From the cell containing the given text, extract its center point as [x, y] coordinate. 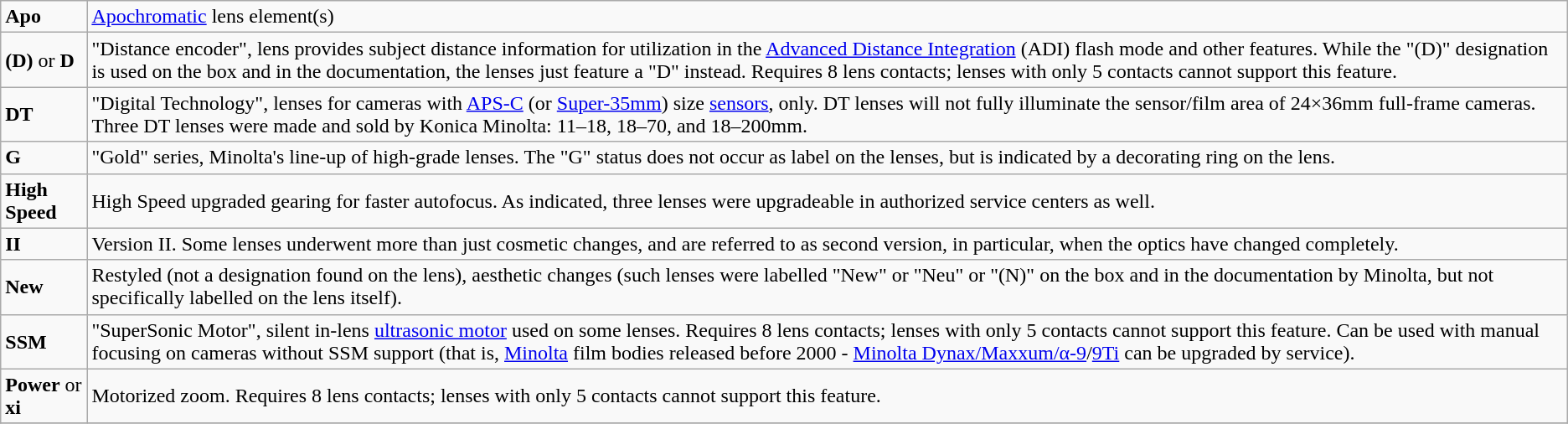
Motorized zoom. Requires 8 lens contacts; lenses with only 5 contacts cannot support this feature. [828, 396]
SSM [44, 342]
(D) or D [44, 60]
High Speed upgraded gearing for faster autofocus. As indicated, three lenses were upgradeable in authorized service centers as well. [828, 201]
Apo [44, 17]
Power or xi [44, 396]
Apochromatic lens element(s) [828, 17]
High Speed [44, 201]
II [44, 244]
DT [44, 114]
New [44, 287]
G [44, 158]
